Locate the cell with the specified text and output its [X, Y] center coordinate. 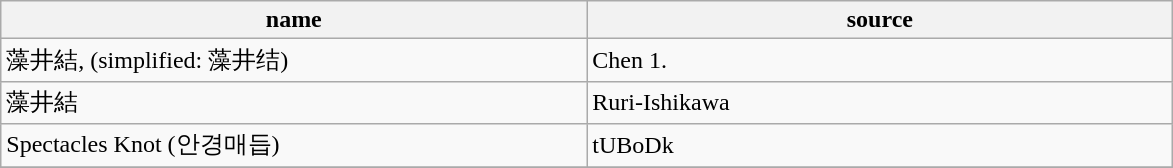
source [880, 20]
Chen 1. [880, 60]
tUBoDk [880, 146]
name [294, 20]
Spectacles Knot (안경매듭) [294, 146]
藻井結 [294, 102]
藻井結, (simplified: 藻井结) [294, 60]
Ruri-Ishikawa [880, 102]
